Identify which cell holds the provided text, then report its (X, Y) central coordinate. 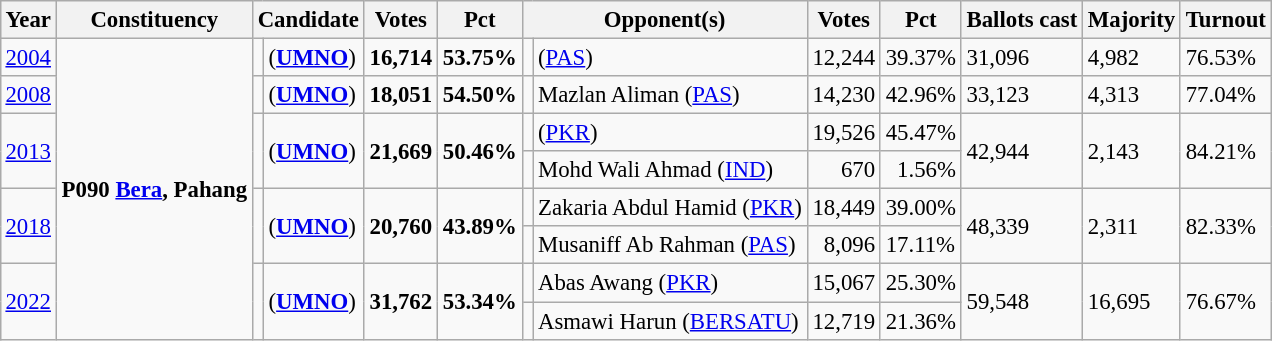
42,944 (1022, 152)
31,096 (1022, 57)
Asmawi Harun (BERSATU) (670, 321)
2018 (28, 226)
Zakaria Abdul Hamid (PKR) (670, 208)
76.53% (1226, 57)
Ballots cast (1022, 20)
42.96% (920, 95)
Majority (1132, 20)
20,760 (400, 226)
2022 (28, 302)
2,143 (1132, 152)
2013 (28, 152)
54.50% (480, 95)
(PKR) (670, 133)
4,313 (1132, 95)
45.47% (920, 133)
53.34% (480, 302)
Opponent(s) (664, 20)
18,051 (400, 95)
21.36% (920, 321)
53.75% (480, 57)
P090 Bera, Pahang (154, 188)
Year (28, 20)
Abas Awang (PKR) (670, 283)
59,548 (1022, 302)
2,311 (1132, 226)
Musaniff Ab Rahman (PAS) (670, 245)
14,230 (844, 95)
16,695 (1132, 302)
84.21% (1226, 152)
(PAS) (670, 57)
8,096 (844, 245)
12,719 (844, 321)
43.89% (480, 226)
21,669 (400, 152)
Mazlan Aliman (PAS) (670, 95)
Mohd Wali Ahmad (IND) (670, 170)
2004 (28, 57)
48,339 (1022, 226)
17.11% (920, 245)
25.30% (920, 283)
Candidate (308, 20)
15,067 (844, 283)
76.67% (1226, 302)
77.04% (1226, 95)
39.37% (920, 57)
4,982 (1132, 57)
12,244 (844, 57)
18,449 (844, 208)
33,123 (1022, 95)
82.33% (1226, 226)
19,526 (844, 133)
2008 (28, 95)
Turnout (1226, 20)
16,714 (400, 57)
1.56% (920, 170)
670 (844, 170)
Constituency (154, 20)
50.46% (480, 152)
31,762 (400, 302)
39.00% (920, 208)
